Return the [x, y] coordinate for the center point of the cell that contains the specified text.  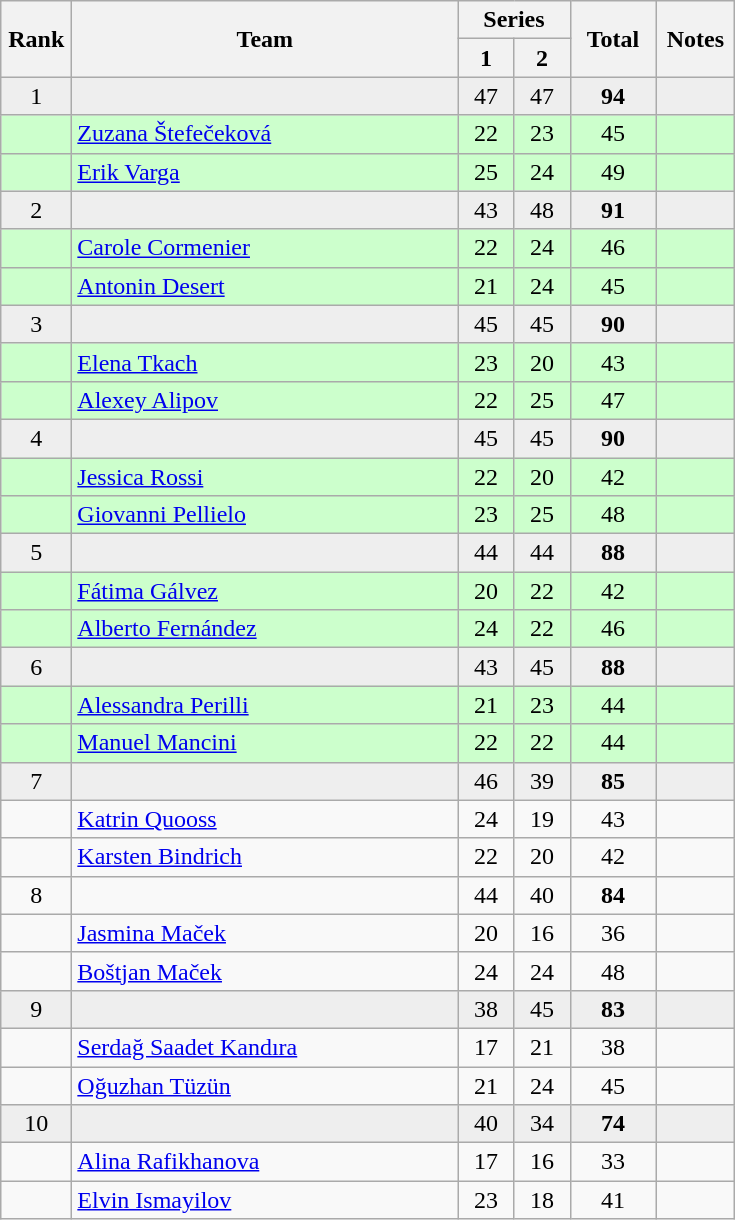
Alessandra Perilli [265, 705]
Oğuzhan Tüzün [265, 1085]
Series [514, 20]
Elvin Ismayilov [265, 1200]
10 [36, 1124]
6 [36, 667]
Antonin Desert [265, 286]
Manuel Mancini [265, 743]
Carole Cormenier [265, 248]
Zuzana Štefečeková [265, 134]
91 [613, 210]
Serdağ Saadet Kandıra [265, 1047]
Alina Rafikhanova [265, 1162]
Elena Tkach [265, 362]
41 [613, 1200]
Jessica Rossi [265, 477]
4 [36, 438]
8 [36, 895]
85 [613, 781]
19 [542, 819]
Giovanni Pellielo [265, 515]
Erik Varga [265, 172]
84 [613, 895]
83 [613, 1009]
Team [265, 39]
Alexey Alipov [265, 400]
9 [36, 1009]
36 [613, 933]
94 [613, 96]
Fátima Gálvez [265, 591]
5 [36, 553]
49 [613, 172]
Boštjan Maček [265, 971]
7 [36, 781]
39 [542, 781]
Katrin Quooss [265, 819]
Rank [36, 39]
Total [613, 39]
Karsten Bindrich [265, 857]
18 [542, 1200]
Alberto Fernández [265, 629]
33 [613, 1162]
Jasmina Maček [265, 933]
34 [542, 1124]
Notes [696, 39]
3 [36, 324]
74 [613, 1124]
